For the text-containing cell, return its midpoint in [X, Y] coordinate format. 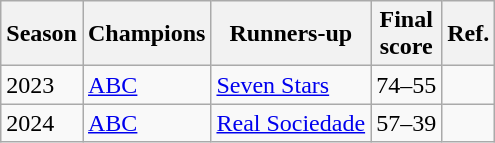
Real Sociedade [291, 123]
Finalscore [406, 34]
Season [42, 34]
Runners-up [291, 34]
Ref. [468, 34]
2024 [42, 123]
57–39 [406, 123]
Seven Stars [291, 85]
74–55 [406, 85]
2023 [42, 85]
Champions [146, 34]
